Output the [X, Y] coordinate of the center of the cell containing the given text.  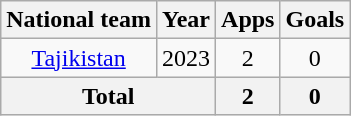
2023 [186, 58]
National team [79, 20]
Total [108, 96]
Apps [248, 20]
Year [186, 20]
Tajikistan [79, 58]
Goals [315, 20]
